Pinpoint the cell where the given text exists, returning its (x, y) midpoint coordinate. 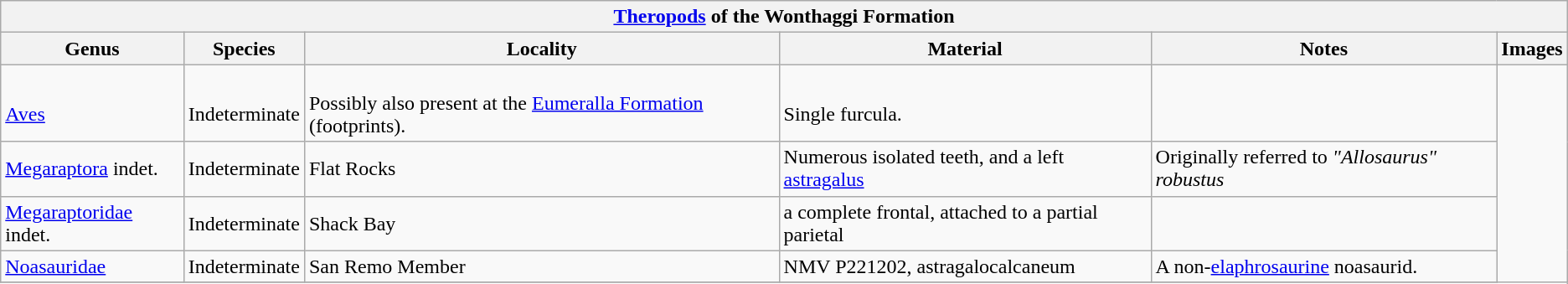
Genus (92, 49)
Theropods of the Wonthaggi Formation (784, 17)
NMV P221202, astragalocalcaneum (965, 266)
A non-elaphrosaurine noasaurid. (1323, 266)
Shack Bay (541, 223)
Material (965, 49)
Numerous isolated teeth, and a left astragalus (965, 169)
Flat Rocks (541, 169)
Megaraptoridae indet. (92, 223)
San Remo Member (541, 266)
Locality (541, 49)
Originally referred to "Allosaurus" robustus (1323, 169)
Megaraptora indet. (92, 169)
Notes (1323, 49)
Possibly also present at the Eumeralla Formation (footprints). (541, 103)
Aves (92, 103)
Single furcula. (965, 103)
Images (1532, 49)
Species (244, 49)
a complete frontal, attached to a partial parietal (965, 223)
Noasauridae (92, 266)
